Output the [X, Y] coordinate of the center of the cell containing the given text.  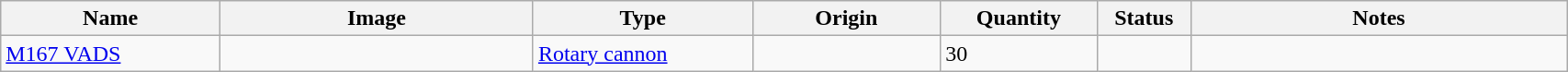
30 [1019, 54]
Notes [1378, 18]
M167 VADS [110, 54]
Origin [847, 18]
Rotary cannon [643, 54]
Status [1144, 18]
Name [110, 18]
Quantity [1019, 18]
Image [377, 18]
Type [643, 18]
